For the text-containing cell, return its midpoint in [x, y] coordinate format. 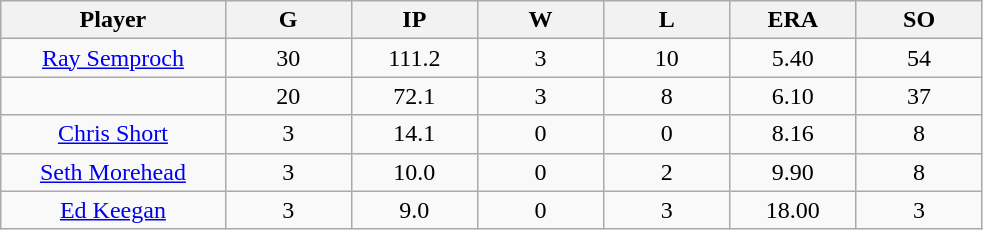
37 [919, 96]
10.0 [414, 172]
2 [667, 172]
G [288, 20]
L [667, 20]
SO [919, 20]
9.0 [414, 210]
Ed Keegan [113, 210]
W [540, 20]
14.1 [414, 134]
54 [919, 58]
18.00 [793, 210]
Ray Semproch [113, 58]
10 [667, 58]
30 [288, 58]
ERA [793, 20]
111.2 [414, 58]
20 [288, 96]
IP [414, 20]
6.10 [793, 96]
9.90 [793, 172]
Seth Morehead [113, 172]
Chris Short [113, 134]
5.40 [793, 58]
72.1 [414, 96]
Player [113, 20]
8.16 [793, 134]
